Determine the [X, Y] coordinate at the center of the cell enclosing the given text.  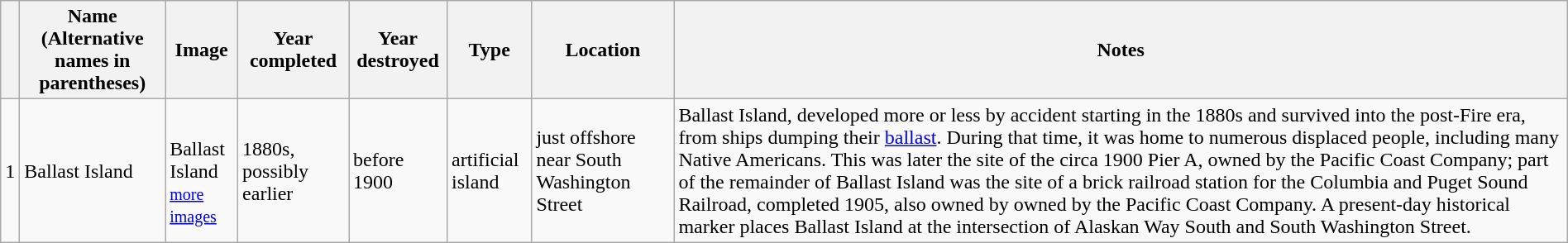
Notes [1121, 50]
Name(Alternative names in parentheses) [93, 50]
Location [603, 50]
1880s, possibly earlier [294, 170]
Ballast Islandmore images [202, 170]
1 [10, 170]
Image [202, 50]
just offshore near South Washington Street [603, 170]
Year destroyed [399, 50]
before 1900 [399, 170]
Ballast Island [93, 170]
Year completed [294, 50]
Type [490, 50]
artificial island [490, 170]
